Identify which cell holds the provided text, then report its (X, Y) central coordinate. 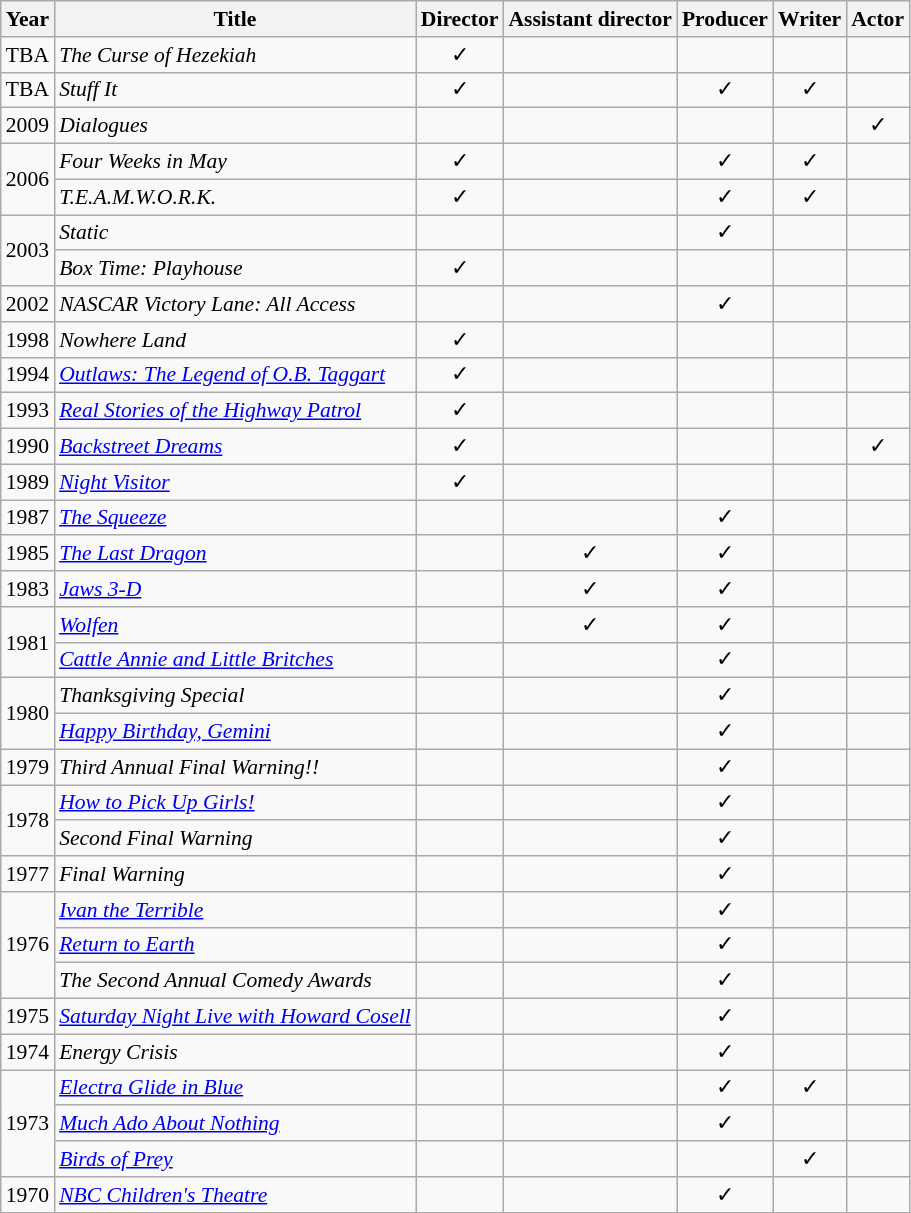
Energy Crisis (235, 1052)
Nowhere Land (235, 340)
1998 (28, 340)
How to Pick Up Girls! (235, 803)
The Squeeze (235, 518)
Year (28, 19)
Wolfen (235, 625)
Thanksgiving Special (235, 696)
1983 (28, 589)
1993 (28, 411)
Director (460, 19)
Producer (725, 19)
1985 (28, 554)
2003 (28, 250)
NASCAR Victory Lane: All Access (235, 304)
Night Visitor (235, 482)
Return to Earth (235, 945)
Backstreet Dreams (235, 447)
1994 (28, 375)
2009 (28, 126)
1990 (28, 447)
1977 (28, 874)
1975 (28, 1017)
2002 (28, 304)
1970 (28, 1195)
Dialogues (235, 126)
Writer (810, 19)
Assistant director (590, 19)
1978 (28, 820)
2006 (28, 180)
1987 (28, 518)
1976 (28, 946)
1974 (28, 1052)
Birds of Prey (235, 1159)
1979 (28, 767)
Jaws 3-D (235, 589)
Stuff It (235, 90)
The Curse of Hezekiah (235, 55)
Ivan the Terrible (235, 910)
Happy Birthday, Gemini (235, 732)
Saturday Night Live with Howard Cosell (235, 1017)
Four Weeks in May (235, 162)
1989 (28, 482)
The Last Dragon (235, 554)
Outlaws: The Legend of O.B. Taggart (235, 375)
NBC Children's Theatre (235, 1195)
1981 (28, 642)
Cattle Annie and Little Britches (235, 660)
Third Annual Final Warning!! (235, 767)
Electra Glide in Blue (235, 1088)
1973 (28, 1124)
Much Ado About Nothing (235, 1124)
Second Final Warning (235, 839)
Actor (878, 19)
Box Time: Playhouse (235, 269)
The Second Annual Comedy Awards (235, 981)
T.E.A.M.W.O.R.K. (235, 197)
Final Warning (235, 874)
Static (235, 233)
Title (235, 19)
Real Stories of the Highway Patrol (235, 411)
1980 (28, 714)
